For the text-containing cell, return its midpoint in (X, Y) coordinate format. 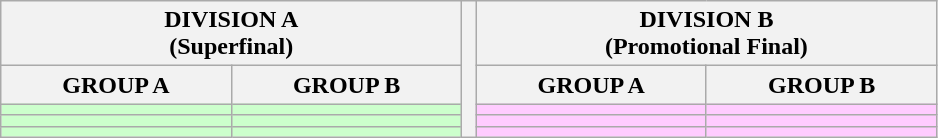
DIVISION B(Promotional Final) (706, 34)
DIVISION A(Superfinal) (232, 34)
